Return the [x, y] coordinate for the center point of the cell that contains the specified text.  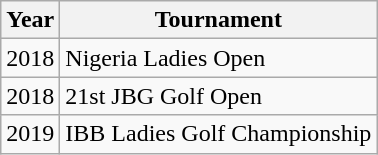
2019 [30, 134]
21st JBG Golf Open [218, 96]
Nigeria Ladies Open [218, 58]
IBB Ladies Golf Championship [218, 134]
Tournament [218, 20]
Year [30, 20]
